Extract the (X, Y) coordinate from the center of the cell holding the provided text.  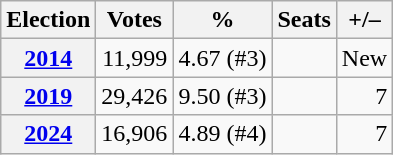
16,906 (134, 134)
2014 (48, 58)
9.50 (#3) (222, 96)
4.67 (#3) (222, 58)
2024 (48, 134)
Election (48, 20)
% (222, 20)
Seats (304, 20)
Votes (134, 20)
+/– (364, 20)
11,999 (134, 58)
2019 (48, 96)
New (364, 58)
4.89 (#4) (222, 134)
29,426 (134, 96)
